Locate the cell with the specified text and output its (x, y) center coordinate. 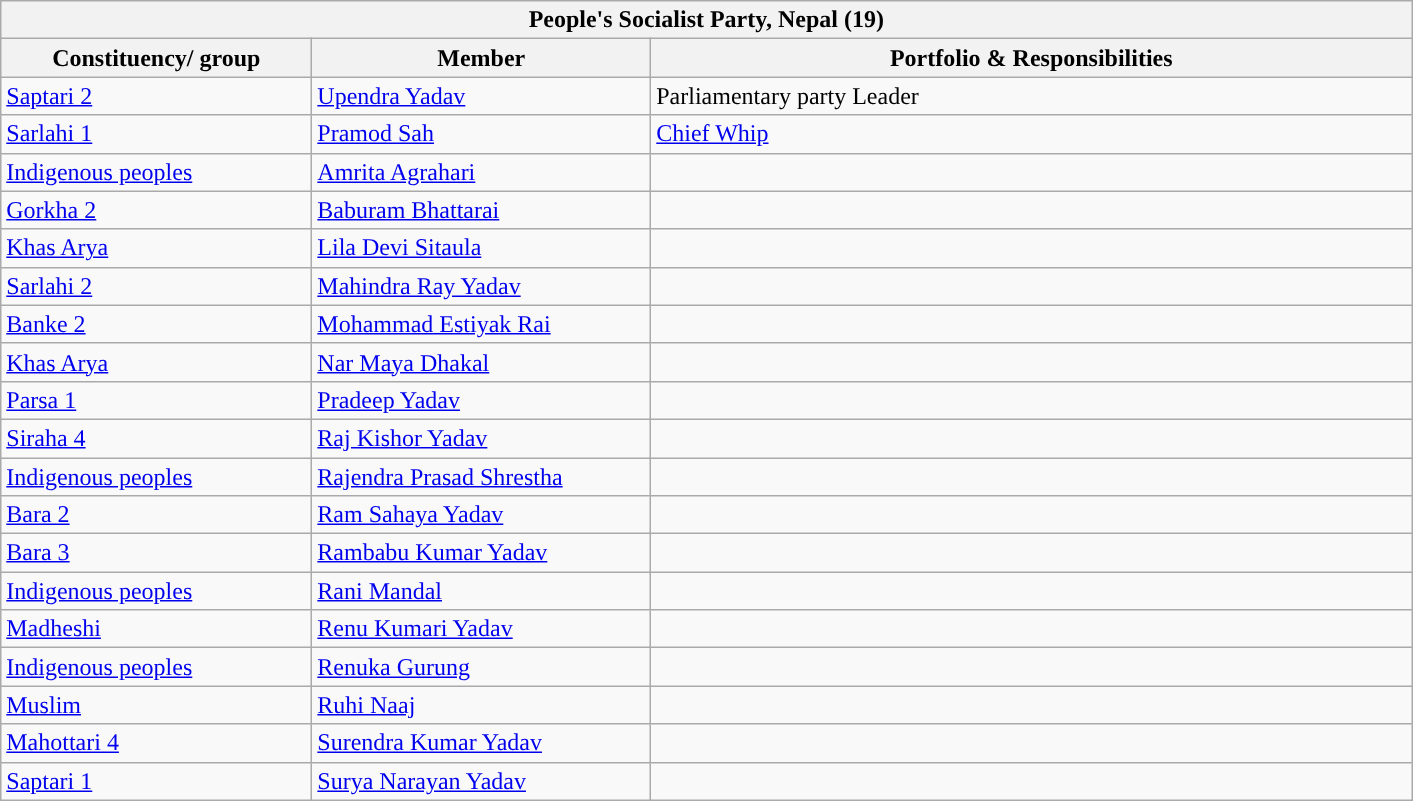
Member (482, 58)
Muslim (156, 705)
Chief Whip (1032, 134)
Banke 2 (156, 324)
Parsa 1 (156, 400)
Sarlahi 1 (156, 134)
People's Socialist Party, Nepal (19) (706, 20)
Portfolio & Responsibilities (1032, 58)
Pradeep Yadav (482, 400)
Siraha 4 (156, 438)
Saptari 1 (156, 781)
Rajendra Prasad Shrestha (482, 477)
Ram Sahaya Yadav (482, 515)
Bara 3 (156, 553)
Ruhi Naaj (482, 705)
Bara 2 (156, 515)
Mohammad Estiyak Rai (482, 324)
Rani Mandal (482, 591)
Nar Maya Dhakal (482, 362)
Rambabu Kumar Yadav (482, 553)
Lila Devi Sitaula (482, 248)
Renu Kumari Yadav (482, 629)
Upendra Yadav (482, 96)
Surendra Kumar Yadav (482, 743)
Gorkha 2 (156, 210)
Pramod Sah (482, 134)
Madheshi (156, 629)
Mahottari 4 (156, 743)
Sarlahi 2 (156, 286)
Raj Kishor Yadav (482, 438)
Constituency/ group (156, 58)
Saptari 2 (156, 96)
Amrita Agrahari (482, 172)
Parliamentary party Leader (1032, 96)
Baburam Bhattarai (482, 210)
Surya Narayan Yadav (482, 781)
Renuka Gurung (482, 667)
Mahindra Ray Yadav (482, 286)
